Capture the cell that displays the provided text and extract its (X, Y) central coordinate. 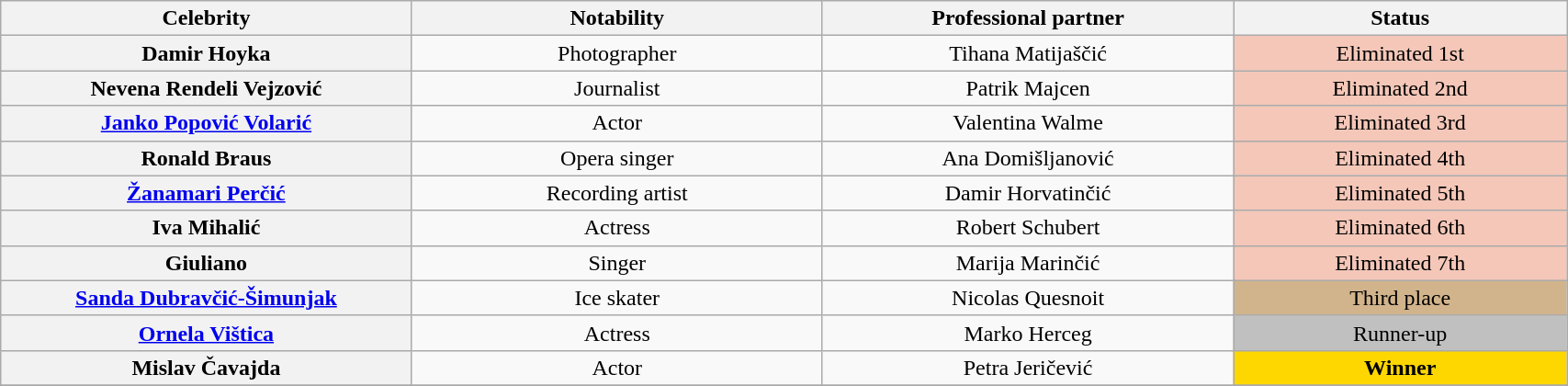
Marija Marinčić (1027, 263)
Status (1400, 18)
Valentina Walme (1027, 123)
Journalist (617, 88)
Sanda Dubravčić-Šimunjak (206, 298)
Eliminated 1st (1400, 53)
Third place (1400, 298)
Damir Hoyka (206, 53)
Mislav Čavajda (206, 368)
Singer (617, 263)
Iva Mihalić (206, 228)
Opera singer (617, 158)
Nevena Rendeli Vejzović (206, 88)
Damir Horvatinčić (1027, 193)
Giuliano (206, 263)
Marko Herceg (1027, 333)
Eliminated 4th (1400, 158)
Recording artist (617, 193)
Robert Schubert (1027, 228)
Professional partner (1027, 18)
Photographer (617, 53)
Notability (617, 18)
Janko Popović Volarić (206, 123)
Žanamari Perčić (206, 193)
Ice skater (617, 298)
Patrik Majcen (1027, 88)
Celebrity (206, 18)
Winner (1400, 368)
Eliminated 7th (1400, 263)
Nicolas Quesnoit (1027, 298)
Eliminated 2nd (1400, 88)
Ana Domišljanović (1027, 158)
Eliminated 6th (1400, 228)
Eliminated 5th (1400, 193)
Ornela Vištica (206, 333)
Eliminated 3rd (1400, 123)
Runner-up (1400, 333)
Ronald Braus (206, 158)
Tihana Matijaščić (1027, 53)
Petra Jeričević (1027, 368)
